Pinpoint the cell where the given text exists, returning its (X, Y) midpoint coordinate. 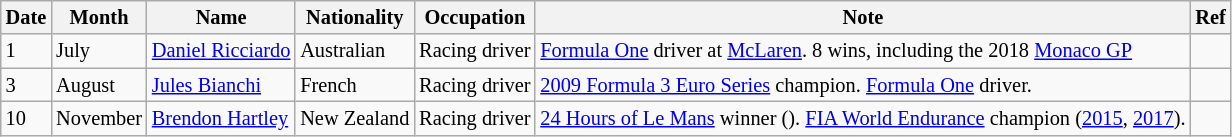
Note (862, 17)
Jules Bianchi (221, 85)
Nationality (354, 17)
Ref (1210, 17)
Brendon Hartley (221, 118)
French (354, 85)
3 (26, 85)
November (99, 118)
10 (26, 118)
1 (26, 51)
Month (99, 17)
Australian (354, 51)
Formula One driver at McLaren. 8 wins, including the 2018 Monaco GP (862, 51)
Date (26, 17)
2009 Formula 3 Euro Series champion. Formula One driver. (862, 85)
24 Hours of Le Mans winner (). FIA World Endurance champion (2015, 2017). (862, 118)
July (99, 51)
Name (221, 17)
August (99, 85)
Occupation (474, 17)
New Zealand (354, 118)
Daniel Ricciardo (221, 51)
